Find where the given text appears and provide that cell's center as (x, y) coordinate. 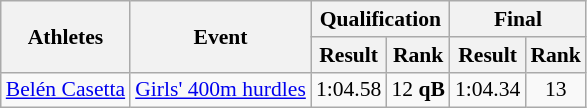
Athletes (66, 36)
13 (556, 90)
1:04.34 (488, 90)
Event (220, 36)
12 qB (418, 90)
Final (518, 19)
Girls' 400m hurdles (220, 90)
Qualification (380, 19)
1:04.58 (348, 90)
Belén Casetta (66, 90)
